Locate the cell with the specified text and output its (x, y) center coordinate. 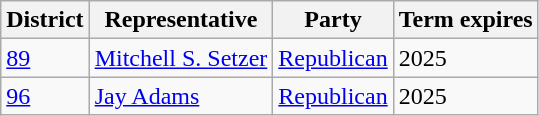
Mitchell S. Setzer (181, 58)
Term expires (466, 20)
96 (45, 96)
Jay Adams (181, 96)
Party (333, 20)
Representative (181, 20)
District (45, 20)
89 (45, 58)
